Detect which cell encompasses the target text, then output its (X, Y) center coordinate. 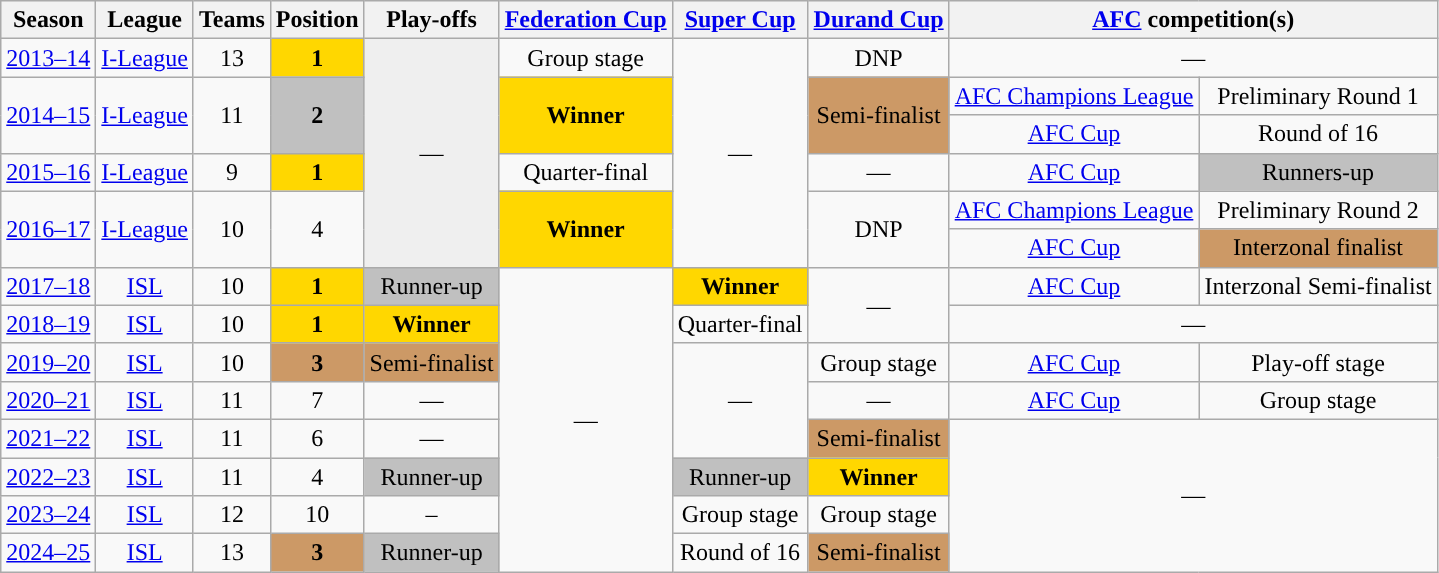
Interzonal Semi-finalist (1318, 286)
Preliminary Round 1 (1318, 96)
2023–24 (48, 515)
2020–21 (48, 400)
Durand Cup (878, 20)
9 (232, 172)
2019–20 (48, 362)
6 (317, 438)
Federation Cup (586, 20)
2021–22 (48, 438)
Preliminary Round 2 (1318, 210)
2 (317, 115)
2017–18 (48, 286)
2013–14 (48, 58)
– (432, 515)
Play-offs (432, 20)
2015–16 (48, 172)
Season (48, 20)
Position (317, 20)
2022–23 (48, 477)
2024–25 (48, 553)
12 (232, 515)
2016–17 (48, 229)
AFC competition(s) (1193, 20)
Super Cup (740, 20)
2018–19 (48, 324)
Play-off stage (1318, 362)
League (145, 20)
Interzonal finalist (1318, 248)
7 (317, 400)
Teams (232, 20)
2014–15 (48, 115)
Runners-up (1318, 172)
